Provide the (x, y) coordinate of the cell's center where the given text is located.  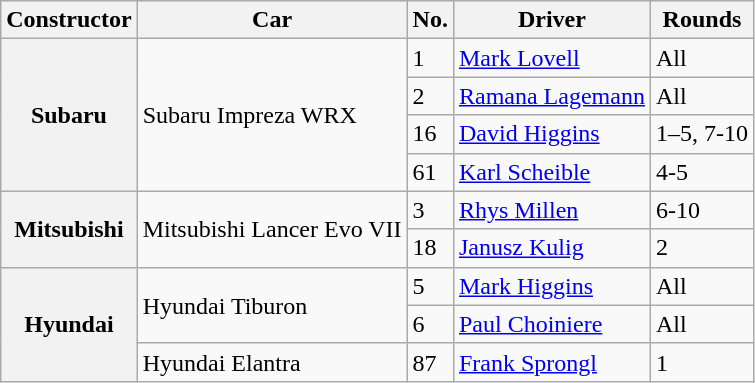
Mitsubishi (69, 229)
Mark Higgins (552, 286)
Mitsubishi Lancer Evo VII (272, 229)
Subaru (69, 115)
5 (430, 286)
3 (430, 210)
87 (430, 362)
No. (430, 20)
Rhys Millen (552, 210)
16 (430, 134)
Subaru Impreza WRX (272, 115)
Karl Scheible (552, 172)
1–5, 7-10 (702, 134)
Frank Sprongl (552, 362)
4-5 (702, 172)
Hyundai Tiburon (272, 305)
Hyundai Elantra (272, 362)
6 (430, 324)
Ramana Lagemann (552, 96)
61 (430, 172)
6-10 (702, 210)
18 (430, 248)
Janusz Kulig (552, 248)
Constructor (69, 20)
Hyundai (69, 324)
Car (272, 20)
David Higgins (552, 134)
Rounds (702, 20)
Driver (552, 20)
Mark Lovell (552, 58)
Paul Choiniere (552, 324)
